Extract the [x, y] coordinate from the center of the cell holding the provided text.  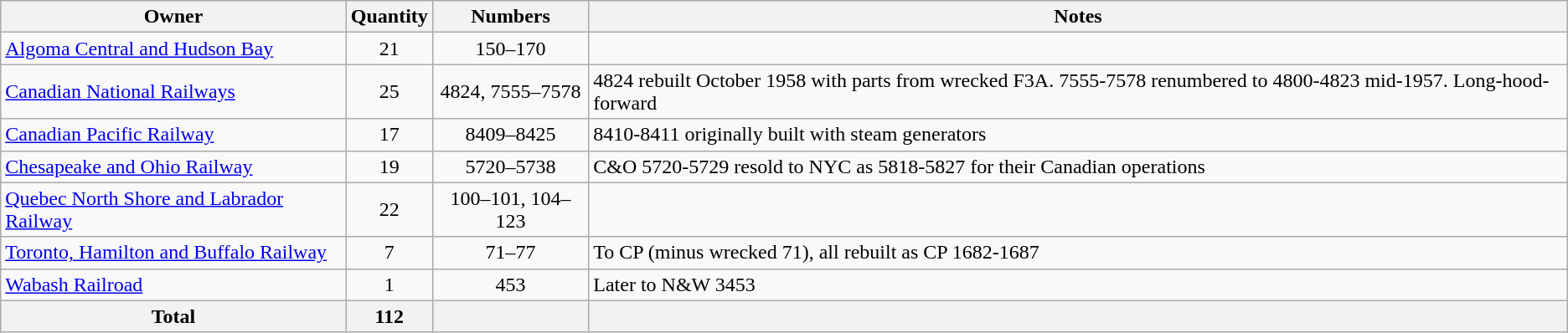
150–170 [510, 49]
1 [389, 284]
Notes [1078, 17]
22 [389, 209]
5720–5738 [510, 166]
Quebec North Shore and Labrador Railway [173, 209]
Total [173, 316]
17 [389, 135]
112 [389, 316]
8409–8425 [510, 135]
Wabash Railroad [173, 284]
100–101, 104–123 [510, 209]
Algoma Central and Hudson Bay [173, 49]
19 [389, 166]
8410-8411 originally built with steam generators [1078, 135]
21 [389, 49]
To CP (minus wrecked 71), all rebuilt as CP 1682-1687 [1078, 253]
Chesapeake and Ohio Railway [173, 166]
71–77 [510, 253]
4824 rebuilt October 1958 with parts from wrecked F3A. 7555-7578 renumbered to 4800-4823 mid-1957. Long-hood-forward [1078, 92]
Numbers [510, 17]
Later to N&W 3453 [1078, 284]
25 [389, 92]
7 [389, 253]
Quantity [389, 17]
Owner [173, 17]
4824, 7555–7578 [510, 92]
Canadian Pacific Railway [173, 135]
Toronto, Hamilton and Buffalo Railway [173, 253]
C&O 5720-5729 resold to NYC as 5818-5827 for their Canadian operations [1078, 166]
Canadian National Railways [173, 92]
453 [510, 284]
